Scan for the cell matching the given text and deliver its (x, y) coordinate at center. 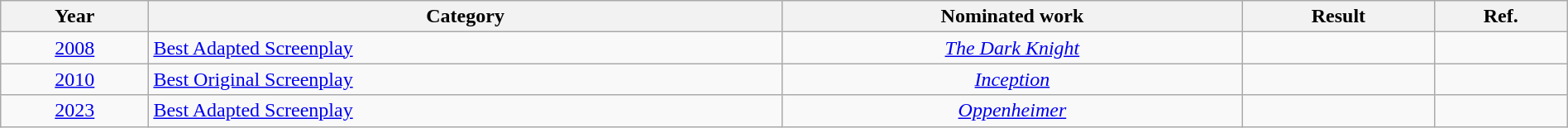
Oppenheimer (1012, 111)
2010 (74, 79)
The Dark Knight (1012, 48)
Year (74, 17)
Ref. (1500, 17)
2008 (74, 48)
Best Original Screenplay (465, 79)
Category (465, 17)
Result (1339, 17)
Inception (1012, 79)
Nominated work (1012, 17)
2023 (74, 111)
